Scan for the cell matching the given text and deliver its [x, y] coordinate at center. 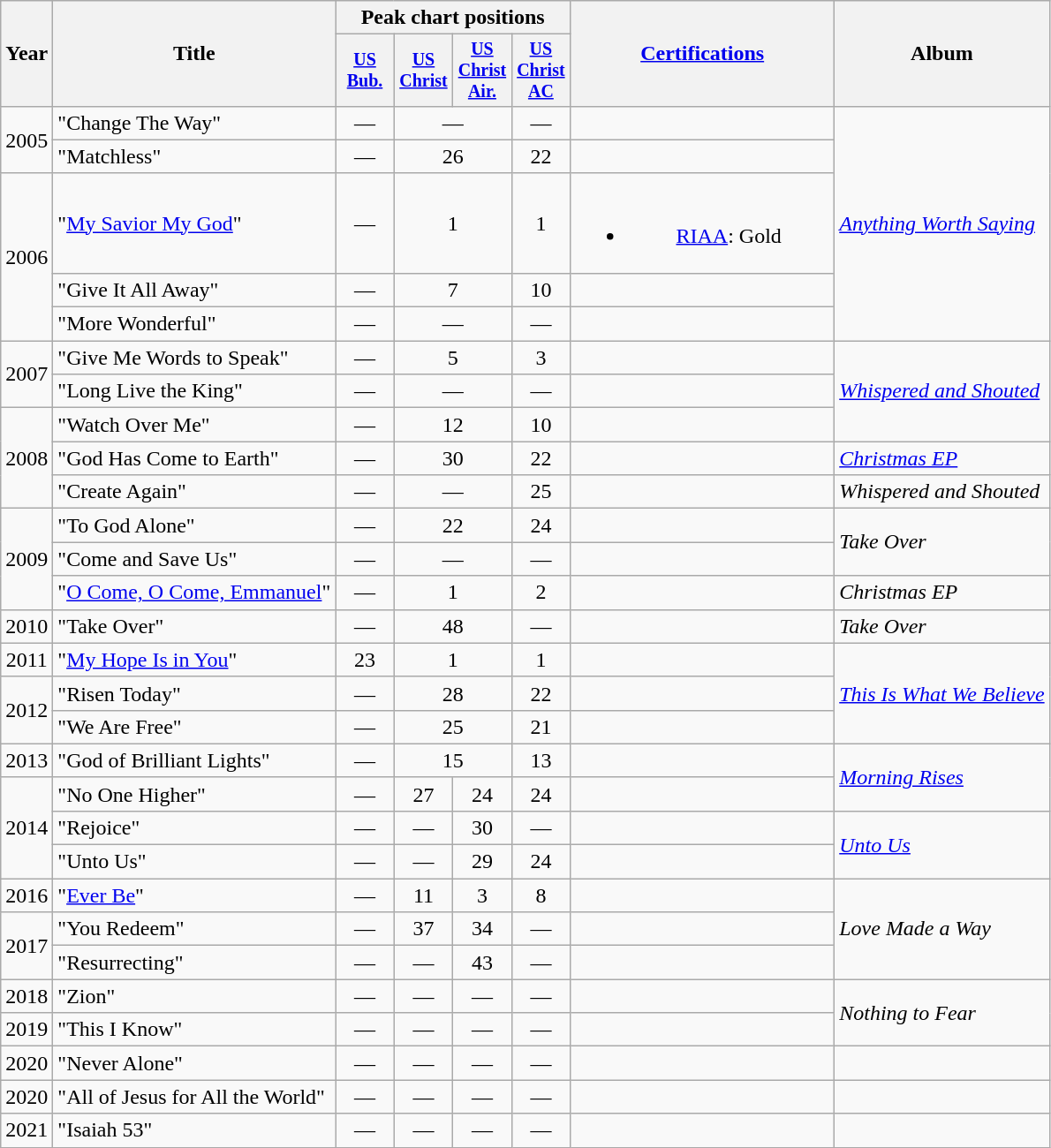
Title [194, 54]
"God Has Come to Earth" [194, 458]
Year [26, 54]
"Watch Over Me" [194, 425]
"To God Alone" [194, 525]
34 [482, 929]
US Christ [423, 71]
Peak chart positions [453, 18]
"Create Again" [194, 492]
"More Wonderful" [194, 324]
2005 [26, 140]
21 [541, 727]
"My Hope Is in You" [194, 660]
2 [541, 593]
13 [541, 760]
2006 [26, 256]
"Unto Us" [194, 862]
11 [423, 895]
2011 [26, 660]
"You Redeem" [194, 929]
"Zion" [194, 996]
2019 [26, 1030]
"Long Live the King" [194, 391]
2014 [26, 827]
Nothing to Fear [941, 1013]
US Christ AC [541, 71]
"Come and Save Us" [194, 559]
"God of Brilliant Lights" [194, 760]
RIAA: Gold [703, 223]
Unto Us [941, 844]
26 [452, 156]
"Give It All Away" [194, 290]
"Give Me Words to Speak" [194, 358]
"Risen Today" [194, 693]
"My Savior My God" [194, 223]
Morning Rises [941, 777]
"Change The Way" [194, 123]
"O Come, O Come, Emmanuel" [194, 593]
37 [423, 929]
2008 [26, 458]
This Is What We Believe [941, 693]
43 [482, 963]
8 [541, 895]
27 [423, 794]
29 [482, 862]
"We Are Free" [194, 727]
5 [452, 358]
"Rejoice" [194, 827]
2018 [26, 996]
48 [452, 626]
"Matchless" [194, 156]
US Bub. [365, 71]
2009 [26, 559]
2010 [26, 626]
2016 [26, 895]
Anything Worth Saying [941, 223]
2012 [26, 710]
"All of Jesus for All the World" [194, 1097]
"No One Higher" [194, 794]
"Ever Be" [194, 895]
"Take Over" [194, 626]
"Resurrecting" [194, 963]
2021 [26, 1130]
"This I Know" [194, 1030]
23 [365, 660]
Certifications [703, 54]
USChrist Air. [482, 71]
2013 [26, 760]
Album [941, 54]
"Isaiah 53" [194, 1130]
12 [452, 425]
15 [452, 760]
"Never Alone" [194, 1063]
2017 [26, 946]
Love Made a Way [941, 929]
2007 [26, 374]
28 [452, 693]
7 [452, 290]
